Scan for the cell matching the given text and deliver its [x, y] coordinate at center. 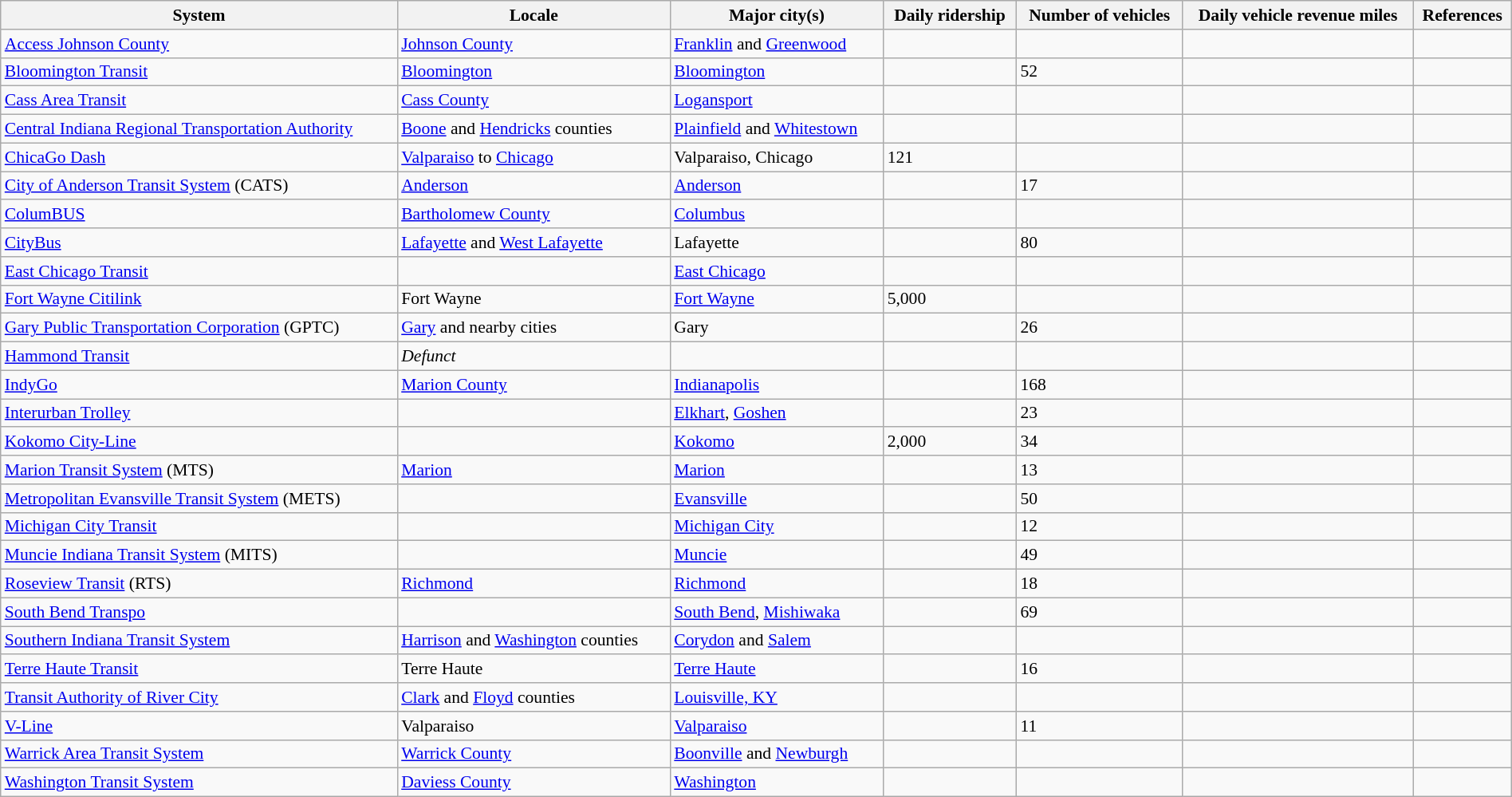
System [199, 15]
Gary and nearby cities [534, 328]
Kokomo [777, 442]
121 [951, 157]
Valparaiso, Chicago [777, 157]
23 [1099, 413]
2,000 [951, 442]
Gary [777, 328]
26 [1099, 328]
Locale [534, 15]
13 [1099, 470]
Michigan City [777, 527]
Clark and Floyd counties [534, 697]
Cass County [534, 101]
Daily ridership [951, 15]
Fort Wayne Citilink [199, 299]
18 [1099, 584]
11 [1099, 726]
Evansville [777, 499]
Access Johnson County [199, 44]
ColumBUS [199, 215]
50 [1099, 499]
Daily vehicle revenue miles [1298, 15]
South Bend Transpo [199, 612]
Indianapolis [777, 385]
Boonville and Newburgh [777, 754]
Marion Transit System (MTS) [199, 470]
Washington Transit System [199, 783]
Number of vehicles [1099, 15]
Elkhart, Goshen [777, 413]
Harrison and Washington counties [534, 641]
City of Anderson Transit System (CATS) [199, 186]
East Chicago [777, 271]
Corydon and Salem [777, 641]
Interurban Trolley [199, 413]
52 [1099, 72]
Lafayette [777, 243]
Columbus [777, 215]
Michigan City Transit [199, 527]
Muncie [777, 555]
Bloomington Transit [199, 72]
Warrick Area Transit System [199, 754]
Major city(s) [777, 15]
Terre Haute Transit [199, 669]
Defunct [534, 357]
Logansport [777, 101]
Central Indiana Regional Transportation Authority [199, 129]
16 [1099, 669]
East Chicago Transit [199, 271]
80 [1099, 243]
Roseview Transit (RTS) [199, 584]
Warrick County [534, 754]
Boone and Hendricks counties [534, 129]
Hammond Transit [199, 357]
12 [1099, 527]
Johnson County [534, 44]
Gary Public Transportation Corporation (GPTC) [199, 328]
Lafayette and West Lafayette [534, 243]
V-Line [199, 726]
5,000 [951, 299]
Transit Authority of River City [199, 697]
34 [1099, 442]
Southern Indiana Transit System [199, 641]
Bartholomew County [534, 215]
ChicaGo Dash [199, 157]
Daviess County [534, 783]
Muncie Indiana Transit System (MITS) [199, 555]
17 [1099, 186]
Marion County [534, 385]
South Bend, Mishiwaka [777, 612]
Valparaiso to Chicago [534, 157]
Louisville, KY [777, 697]
Plainfield and Whitestown [777, 129]
CityBus [199, 243]
Kokomo City-Line [199, 442]
Franklin and Greenwood [777, 44]
Metropolitan Evansville Transit System (METS) [199, 499]
168 [1099, 385]
Cass Area Transit [199, 101]
69 [1099, 612]
49 [1099, 555]
Washington [777, 783]
References [1463, 15]
IndyGo [199, 385]
